From the cell containing the given text, extract its center point as [X, Y] coordinate. 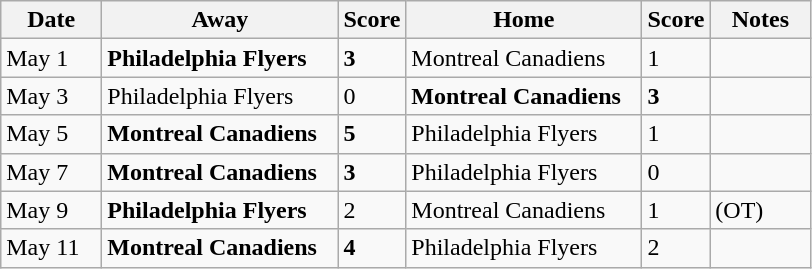
Away [220, 20]
May 11 [52, 248]
Date [52, 20]
(OT) [760, 210]
May 1 [52, 58]
May 7 [52, 172]
5 [372, 134]
May 5 [52, 134]
May 3 [52, 96]
May 9 [52, 210]
Home [524, 20]
4 [372, 248]
Notes [760, 20]
